Return the [x, y] coordinate for the center point of the cell that contains the specified text.  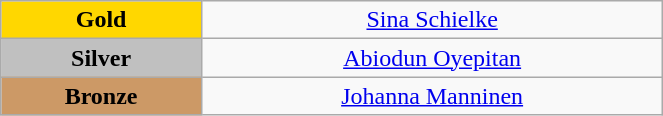
Sina Schielke [432, 20]
Bronze [102, 96]
Silver [102, 58]
Gold [102, 20]
Abiodun Oyepitan [432, 58]
Johanna Manninen [432, 96]
